Pinpoint the cell where the given text exists, returning its [X, Y] midpoint coordinate. 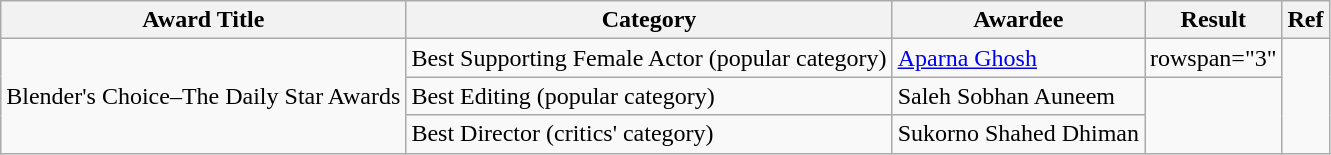
Category [649, 20]
Best Supporting Female Actor (popular category) [649, 58]
Result [1213, 20]
Aparna Ghosh [1018, 58]
Best Editing (popular category) [649, 96]
Sukorno Shahed Dhiman [1018, 134]
Awardee [1018, 20]
Blender's Choice–The Daily Star Awards [204, 96]
Ref [1306, 20]
Best Director (critics' category) [649, 134]
rowspan="3" [1213, 58]
Saleh Sobhan Auneem [1018, 96]
Award Title [204, 20]
